From the cell containing the given text, extract its center point as [x, y] coordinate. 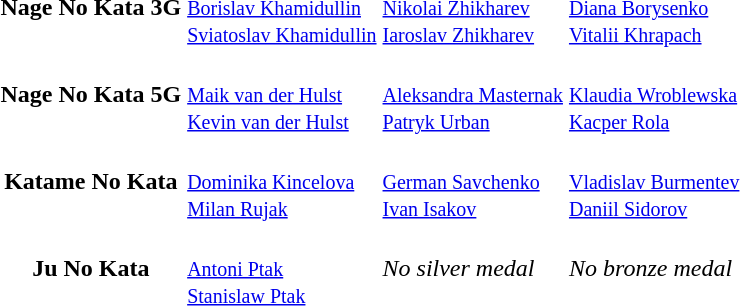
Vladislav BurmentevDaniil Sidorov [654, 181]
German SavchenkoIvan Isakov [472, 181]
Dominika KincelovaMilan Rujak [282, 181]
Aleksandra MasternakPatryk Urban [472, 94]
Maik van der HulstKevin van der Hulst [282, 94]
Klaudia WroblewskaKacper Rola [654, 94]
